Return the (X, Y) coordinate for the center point of the cell that contains the specified text.  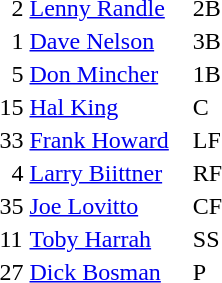
Toby Harrah (108, 239)
Joe Lovitto (108, 206)
Frank Howard (108, 140)
Dave Nelson (108, 41)
Hal King (108, 107)
Larry Biittner (108, 173)
Don Mincher (108, 74)
